Detect which cell encompasses the target text, then output its (X, Y) center coordinate. 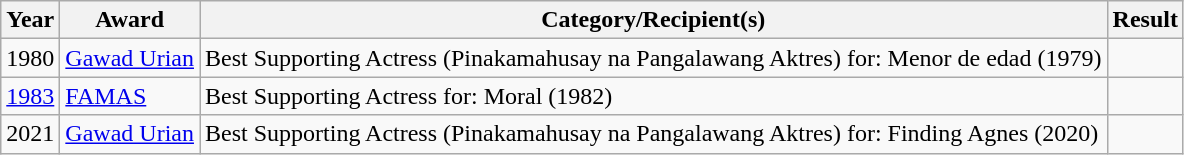
1983 (30, 96)
Best Supporting Actress (Pinakamahusay na Pangalawang Aktres) for: Menor de edad (1979) (654, 58)
FAMAS (130, 96)
1980 (30, 58)
Best Supporting Actress (Pinakamahusay na Pangalawang Aktres) for: Finding Agnes (2020) (654, 134)
Year (30, 20)
Award (130, 20)
Result (1145, 20)
Category/Recipient(s) (654, 20)
Best Supporting Actress for: Moral (1982) (654, 96)
2021 (30, 134)
